From the cell containing the given text, extract its center point as (x, y) coordinate. 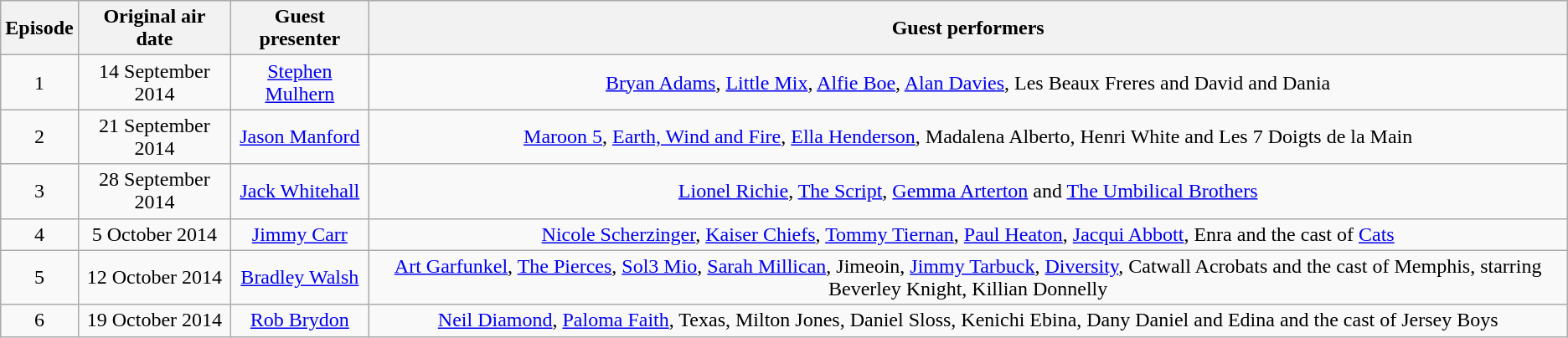
Jack Whitehall (300, 191)
5 October 2014 (154, 234)
Jimmy Carr (300, 234)
2 (39, 137)
Neil Diamond, Paloma Faith, Texas, Milton Jones, Daniel Sloss, Kenichi Ebina, Dany Daniel and Edina and the cast of Jersey Boys (968, 320)
3 (39, 191)
Guest presenter (300, 28)
5 (39, 278)
4 (39, 234)
Rob Brydon (300, 320)
Bryan Adams, Little Mix, Alfie Boe, Alan Davies, Les Beaux Freres and David and Dania (968, 82)
28 September 2014 (154, 191)
19 October 2014 (154, 320)
Nicole Scherzinger, Kaiser Chiefs, Tommy Tiernan, Paul Heaton, Jacqui Abbott, Enra and the cast of Cats (968, 234)
Original air date (154, 28)
Guest performers (968, 28)
12 October 2014 (154, 278)
21 September 2014 (154, 137)
Maroon 5, Earth, Wind and Fire, Ella Henderson, Madalena Alberto, Henri White and Les 7 Doigts de la Main (968, 137)
Lionel Richie, The Script, Gemma Arterton and The Umbilical Brothers (968, 191)
Episode (39, 28)
Jason Manford (300, 137)
6 (39, 320)
1 (39, 82)
Stephen Mulhern (300, 82)
Bradley Walsh (300, 278)
14 September 2014 (154, 82)
